Output the (x, y) coordinate of the center of the cell containing the given text.  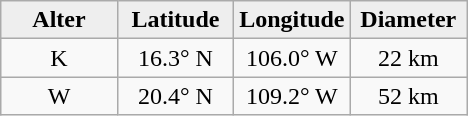
Latitude (175, 20)
109.2° W (292, 96)
Longitude (292, 20)
52 km (408, 96)
22 km (408, 58)
20.4° N (175, 96)
K (59, 58)
W (59, 96)
Diameter (408, 20)
16.3° N (175, 58)
Alter (59, 20)
106.0° W (292, 58)
